Find where the given text appears and provide that cell's center as (X, Y) coordinate. 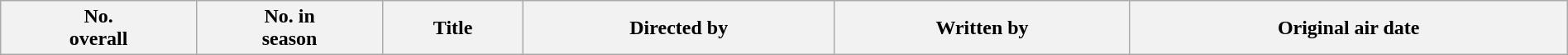
No. inseason (289, 28)
Original air date (1348, 28)
No.overall (99, 28)
Written by (982, 28)
Directed by (678, 28)
Title (453, 28)
